Pinpoint the cell where the given text exists, returning its (X, Y) midpoint coordinate. 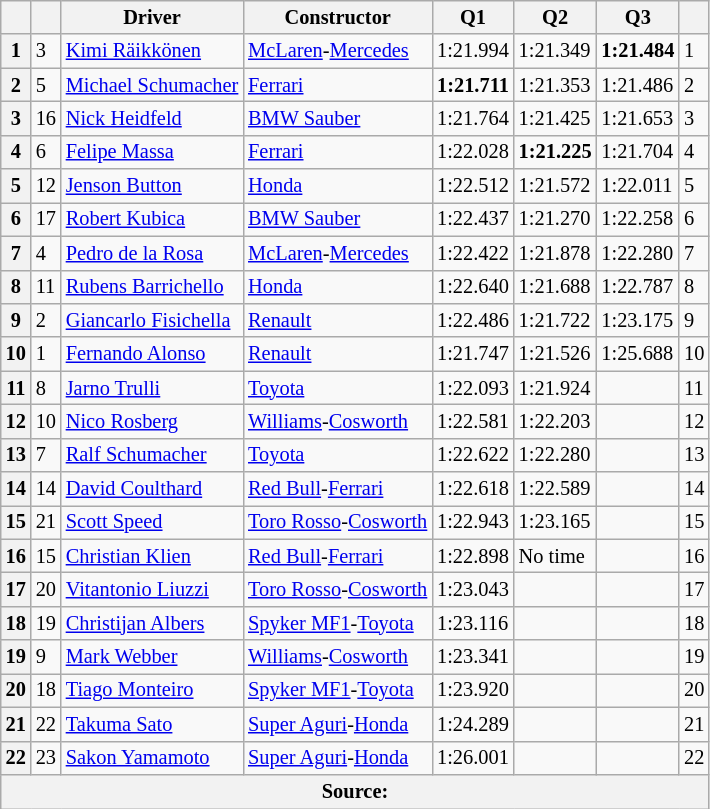
Ralf Schumacher (152, 455)
Jenson Button (152, 186)
Source: (356, 791)
1:23.175 (638, 320)
1:22.640 (473, 287)
1:22.898 (473, 556)
23 (46, 758)
1:21.688 (556, 287)
Takuma Sato (152, 724)
1:21.924 (556, 388)
Christijan Albers (152, 623)
Scott Speed (152, 522)
1:21.711 (473, 85)
1:22.787 (638, 287)
1:21.747 (473, 354)
1:23.165 (556, 522)
1:22.093 (473, 388)
1:21.653 (638, 118)
1:21.486 (638, 85)
Robert Kubica (152, 219)
1:24.289 (473, 724)
1:21.878 (556, 253)
1:21.353 (556, 85)
Nico Rosberg (152, 421)
1:22.589 (556, 489)
1:21.572 (556, 186)
Tiago Monteiro (152, 690)
Q2 (556, 17)
1:22.011 (638, 186)
Kimi Räikkönen (152, 51)
Q1 (473, 17)
1:22.622 (473, 455)
1:22.203 (556, 421)
1:22.581 (473, 421)
1:23.043 (473, 589)
1:21.484 (638, 51)
Q3 (638, 17)
Nick Heidfeld (152, 118)
David Coulthard (152, 489)
No time (556, 556)
1:26.001 (473, 758)
Michael Schumacher (152, 85)
1:22.512 (473, 186)
1:21.270 (556, 219)
1:25.688 (638, 354)
Giancarlo Fisichella (152, 320)
Felipe Massa (152, 152)
1:21.722 (556, 320)
Christian Klien (152, 556)
1:22.437 (473, 219)
1:22.258 (638, 219)
1:22.028 (473, 152)
Rubens Barrichello (152, 287)
1:23.341 (473, 657)
1:21.425 (556, 118)
1:22.943 (473, 522)
Jarno Trulli (152, 388)
1:21.526 (556, 354)
1:22.618 (473, 489)
1:21.225 (556, 152)
1:21.704 (638, 152)
1:22.422 (473, 253)
Mark Webber (152, 657)
Constructor (338, 17)
1:21.349 (556, 51)
1:23.920 (473, 690)
Sakon Yamamoto (152, 758)
1:21.994 (473, 51)
1:22.486 (473, 320)
Driver (152, 17)
Vitantonio Liuzzi (152, 589)
Pedro de la Rosa (152, 253)
1:23.116 (473, 623)
1:21.764 (473, 118)
Fernando Alonso (152, 354)
